Extract the [x, y] coordinate from the center of the cell holding the provided text.  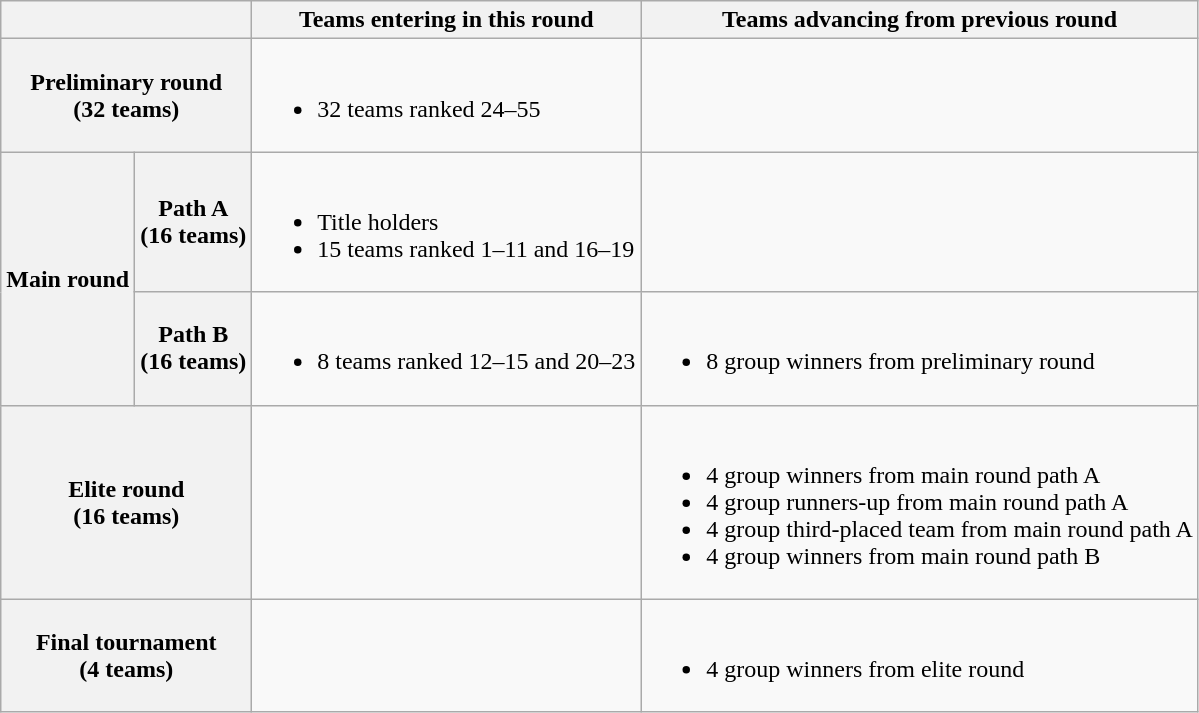
Teams advancing from previous round [920, 20]
Teams entering in this round [446, 20]
8 teams ranked 12–15 and 20–23 [446, 348]
Elite round(16 teams) [126, 502]
Path A(16 teams) [194, 222]
Path B(16 teams) [194, 348]
Preliminary round(32 teams) [126, 96]
8 group winners from preliminary round [920, 348]
Title holders15 teams ranked 1–11 and 16–19 [446, 222]
Main round [68, 278]
Final tournament(4 teams) [126, 656]
32 teams ranked 24–55 [446, 96]
4 group winners from elite round [920, 656]
